Search for the cell housing the specified text and yield its (x, y) center coordinate. 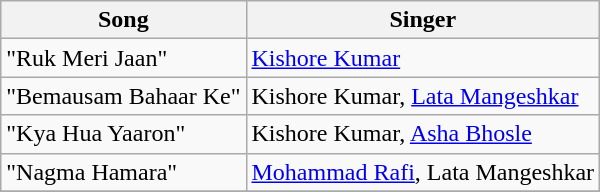
"Ruk Meri Jaan" (124, 58)
Mohammad Rafi, Lata Mangeshkar (423, 172)
Kishore Kumar, Lata Mangeshkar (423, 96)
Singer (423, 20)
Song (124, 20)
"Kya Hua Yaaron" (124, 134)
"Nagma Hamara" (124, 172)
Kishore Kumar, Asha Bhosle (423, 134)
Kishore Kumar (423, 58)
"Bemausam Bahaar Ke" (124, 96)
